Find where the given text appears and provide that cell's center as (x, y) coordinate. 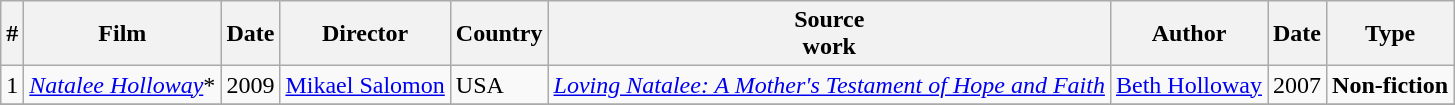
Mikael Salomon (365, 85)
Loving Natalee: A Mother's Testament of Hope and Faith (829, 85)
Author (1188, 34)
Country (499, 34)
Natalee Holloway* (122, 85)
USA (499, 85)
Sourcework (829, 34)
2007 (1298, 85)
Non-fiction (1390, 85)
Type (1390, 34)
Beth Holloway (1188, 85)
2009 (250, 85)
1 (12, 85)
Film (122, 34)
# (12, 34)
Director (365, 34)
